Return (x, y) of the center of cell containing provided text 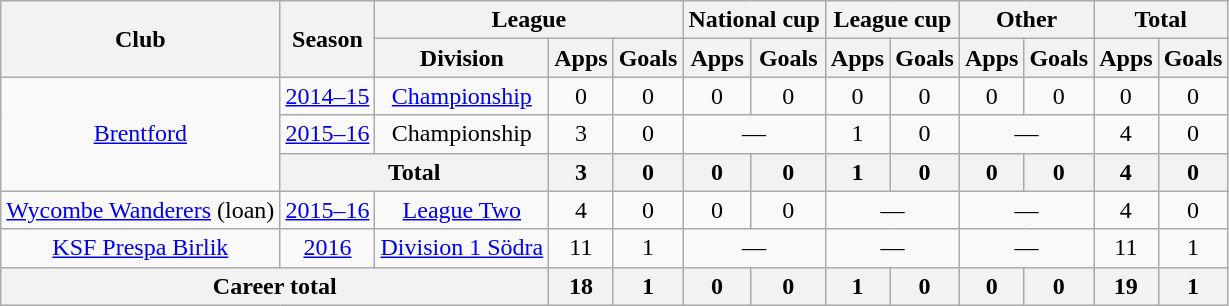
2014–15 (328, 96)
Career total (275, 286)
Division (462, 58)
2016 (328, 248)
League (529, 20)
Other (1026, 20)
League cup (892, 20)
Division 1 Södra (462, 248)
Brentford (140, 134)
Season (328, 39)
KSF Prespa Birlik (140, 248)
Wycombe Wanderers (loan) (140, 210)
Club (140, 39)
18 (581, 286)
19 (1126, 286)
League Two (462, 210)
National cup (754, 20)
